For the text-containing cell, return its midpoint in (x, y) coordinate format. 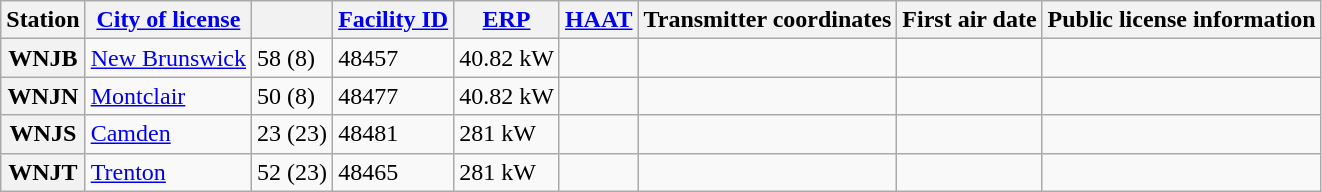
58 (8) (292, 58)
52 (23) (292, 172)
Public license information (1182, 20)
ERP (507, 20)
Facility ID (394, 20)
48457 (394, 58)
WNJN (43, 96)
First air date (970, 20)
Montclair (168, 96)
WNJB (43, 58)
23 (23) (292, 134)
Station (43, 20)
HAAT (598, 20)
Transmitter coordinates (768, 20)
50 (8) (292, 96)
48481 (394, 134)
Camden (168, 134)
WNJT (43, 172)
Trenton (168, 172)
48477 (394, 96)
City of license (168, 20)
48465 (394, 172)
WNJS (43, 134)
New Brunswick (168, 58)
